Detect which cell encompasses the target text, then output its [X, Y] center coordinate. 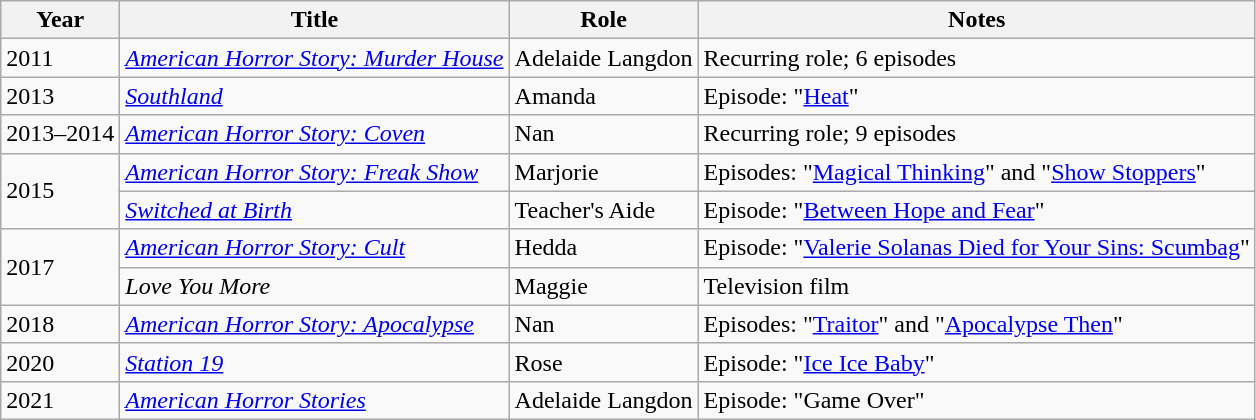
Recurring role; 6 episodes [976, 58]
2018 [60, 324]
2011 [60, 58]
Year [60, 20]
Episode: "Between Hope and Fear" [976, 210]
Hedda [604, 248]
Recurring role; 9 episodes [976, 134]
American Horror Story: Coven [314, 134]
Notes [976, 20]
Episode: "Valerie Solanas Died for Your Sins: Scumbag" [976, 248]
Episodes: "Traitor" and "Apocalypse Then" [976, 324]
Station 19 [314, 362]
American Horror Story: Cult [314, 248]
2013–2014 [60, 134]
2021 [60, 400]
Teacher's Aide [604, 210]
Episode: "Ice Ice Baby" [976, 362]
Maggie [604, 286]
American Horror Story: Murder House [314, 58]
American Horror Stories [314, 400]
Role [604, 20]
2020 [60, 362]
2013 [60, 96]
Episodes: "Magical Thinking" and "Show Stoppers" [976, 172]
2017 [60, 267]
2015 [60, 191]
Marjorie [604, 172]
American Horror Story: Apocalypse [314, 324]
Love You More [314, 286]
Title [314, 20]
Southland [314, 96]
Amanda [604, 96]
Episode: "Game Over" [976, 400]
American Horror Story: Freak Show [314, 172]
Television film [976, 286]
Rose [604, 362]
Episode: "Heat" [976, 96]
Switched at Birth [314, 210]
